Scan for the cell matching the given text and deliver its [x, y] coordinate at center. 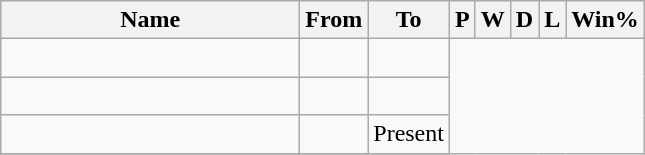
Present [409, 134]
From [334, 20]
Name [150, 20]
To [409, 20]
W [492, 20]
D [524, 20]
Win% [606, 20]
L [552, 20]
P [462, 20]
